Pinpoint the cell where the given text exists, returning its [X, Y] midpoint coordinate. 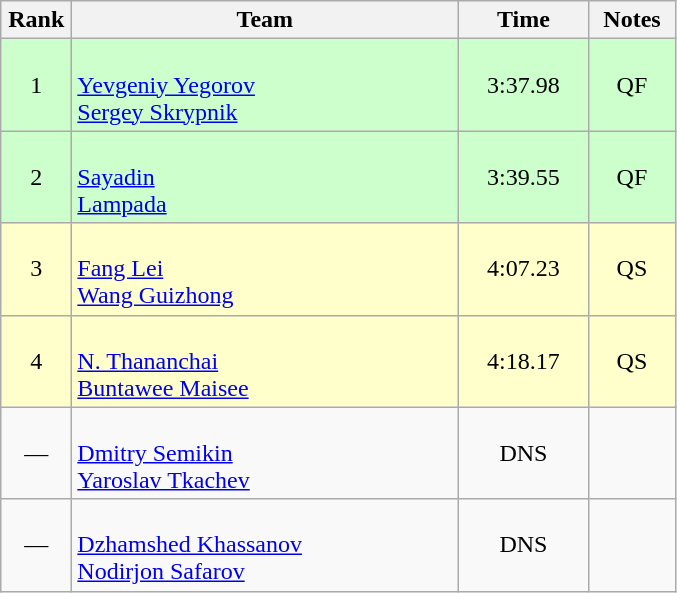
Dzhamshed KhassanovNodirjon Safarov [265, 545]
Fang LeiWang Guizhong [265, 269]
2 [36, 177]
Team [265, 20]
SayadinLampada [265, 177]
3:37.98 [524, 85]
N. ThananchaiBuntawee Maisee [265, 361]
Dmitry SemikinYaroslav Tkachev [265, 453]
4:07.23 [524, 269]
Time [524, 20]
3 [36, 269]
1 [36, 85]
4 [36, 361]
Rank [36, 20]
Notes [632, 20]
4:18.17 [524, 361]
3:39.55 [524, 177]
Yevgeniy YegorovSergey Skrypnik [265, 85]
